Output the [x, y] coordinate of the center of the cell containing the given text.  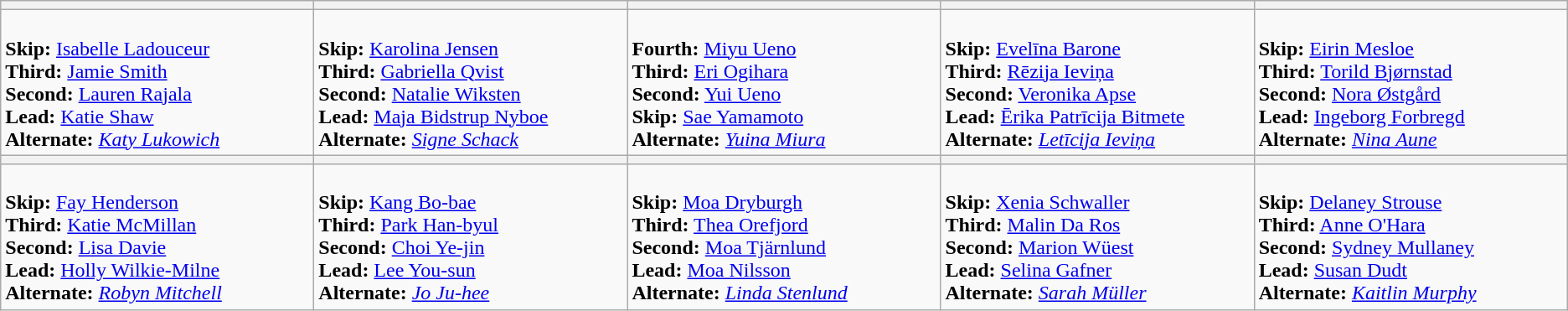
Skip: Karolina Jensen Third: Gabriella Qvist Second: Natalie Wiksten Lead: Maja Bidstrup Nyboe Alternate: Signe Schack [471, 82]
Skip: Moa Dryburgh Third: Thea Orefjord Second: Moa Tjärnlund Lead: Moa Nilsson Alternate: Linda Stenlund [784, 236]
Skip: Kang Bo-bae Third: Park Han-byul Second: Choi Ye-jin Lead: Lee You-sun Alternate: Jo Ju-hee [471, 236]
Skip: Isabelle Ladouceur Third: Jamie Smith Second: Lauren Rajala Lead: Katie Shaw Alternate: Katy Lukowich [157, 82]
Fourth: Miyu Ueno Third: Eri Ogihara Second: Yui Ueno Skip: Sae Yamamoto Alternate: Yuina Miura [784, 82]
Skip: Xenia Schwaller Third: Malin Da Ros Second: Marion Wüest Lead: Selina Gafner Alternate: Sarah Müller [1097, 236]
Skip: Fay Henderson Third: Katie McMillan Second: Lisa Davie Lead: Holly Wilkie-Milne Alternate: Robyn Mitchell [157, 236]
Skip: Delaney Strouse Third: Anne O'Hara Second: Sydney Mullaney Lead: Susan Dudt Alternate: Kaitlin Murphy [1411, 236]
Skip: Evelīna Barone Third: Rēzija Ieviņa Second: Veronika Apse Lead: Ērika Patrīcija Bitmete Alternate: Letīcija Ieviņa [1097, 82]
Skip: Eirin Mesloe Third: Torild Bjørnstad Second: Nora Østgård Lead: Ingeborg Forbregd Alternate: Nina Aune [1411, 82]
